Extract the [X, Y] coordinate from the center of the cell holding the provided text.  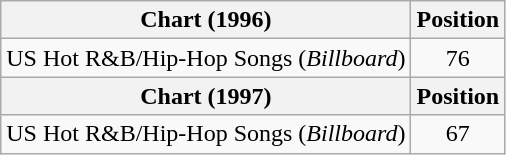
Chart (1997) [206, 96]
76 [458, 58]
Chart (1996) [206, 20]
67 [458, 134]
